Detect which cell encompasses the target text, then output its (x, y) center coordinate. 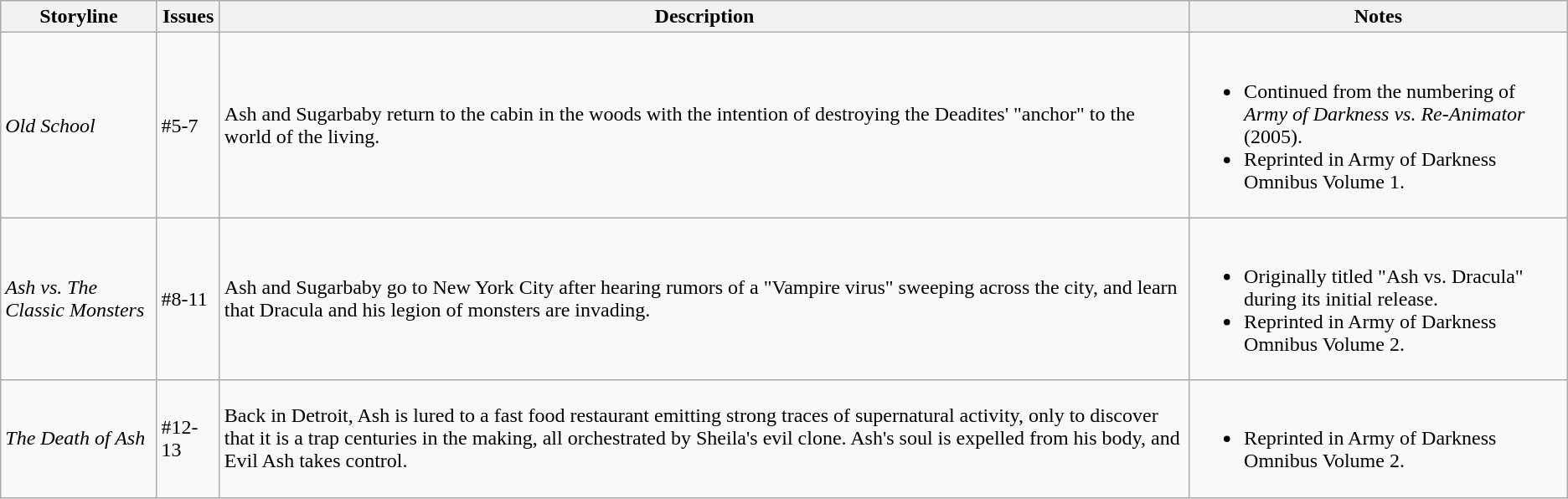
Storyline (79, 17)
#8-11 (188, 299)
Reprinted in Army of Darkness Omnibus Volume 2. (1379, 439)
Notes (1379, 17)
The Death of Ash (79, 439)
Issues (188, 17)
Ash and Sugarbaby return to the cabin in the woods with the intention of destroying the Deadites' "anchor" to the world of the living. (704, 126)
Continued from the numbering of Army of Darkness vs. Re-Animator (2005).Reprinted in Army of Darkness Omnibus Volume 1. (1379, 126)
Originally titled "Ash vs. Dracula" during its initial release.Reprinted in Army of Darkness Omnibus Volume 2. (1379, 299)
Description (704, 17)
Ash vs. The Classic Monsters (79, 299)
Old School (79, 126)
#12-13 (188, 439)
#5-7 (188, 126)
